Identify which cell holds the provided text, then report its (X, Y) central coordinate. 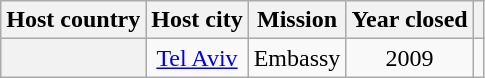
2009 (410, 58)
Mission (297, 20)
Embassy (297, 58)
Host country (74, 20)
Tel Aviv (197, 58)
Year closed (410, 20)
Host city (197, 20)
